Return [X, Y] of the center of cell containing provided text 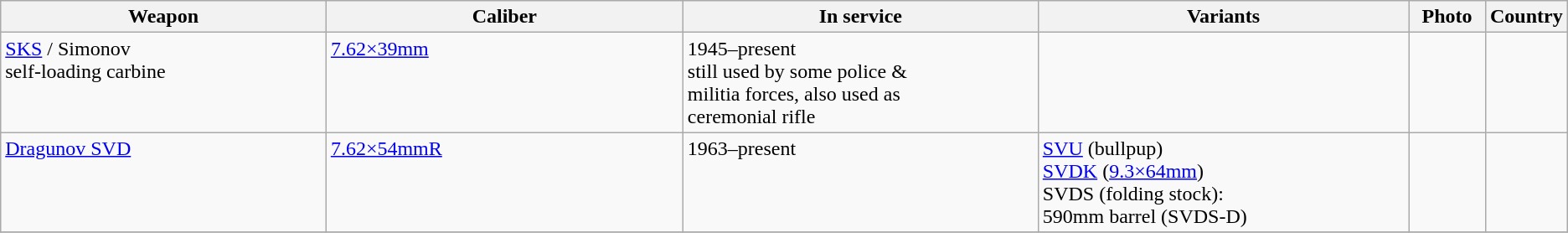
Dragunov SVD [164, 183]
Weapon [164, 17]
Photo [1447, 17]
7.62×39mm [504, 82]
1945–presentstill used by some police &militia forces, also used asceremonial rifle [860, 82]
7.62×54mmR [504, 183]
Country [1526, 17]
Variants [1223, 17]
Caliber [504, 17]
1963–present [860, 183]
SVU (bullpup)SVDK (9.3×64mm)SVDS (folding stock):590mm barrel (SVDS-D) [1223, 183]
In service [860, 17]
SKS / Simonovself-loading carbine [164, 82]
